Provide the (x, y) coordinate of the cell's center where the given text is located.  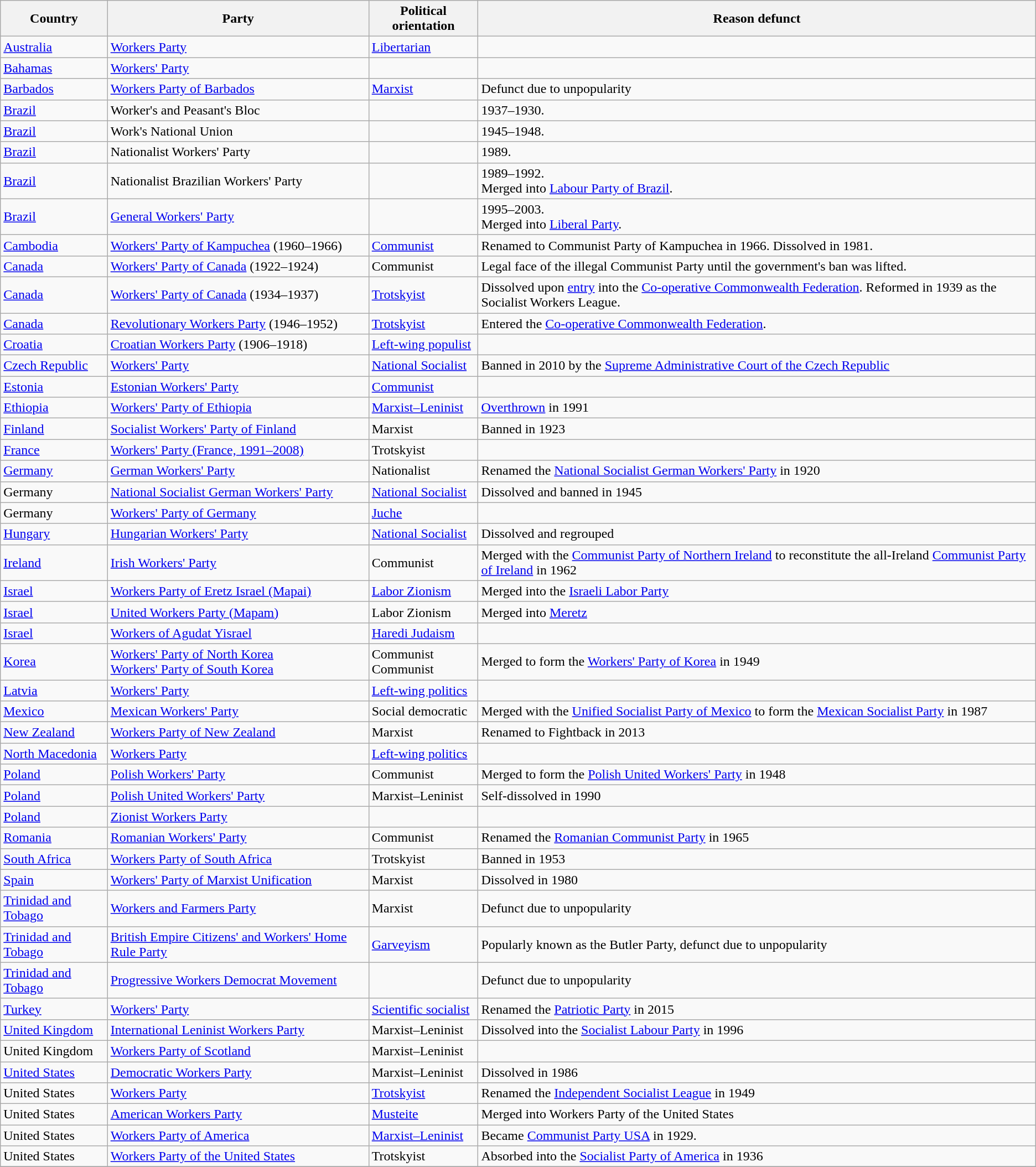
Social democratic (423, 712)
Nationalist (423, 471)
Revolutionary Workers Party (1946–1952) (238, 324)
1995–2003.Merged into Liberal Party. (757, 217)
Ethiopia (54, 408)
Became Communist Party USA in 1929. (757, 1135)
Work's National Union (238, 131)
Democratic Workers Party (238, 1072)
Mexican Workers' Party (238, 712)
Scientific socialist (423, 1009)
1945–1948. (757, 131)
CommunistCommunist (423, 662)
Merged with the Communist Party of Northern Ireland to reconstitute the all-Ireland Communist Party of Ireland in 1962 (757, 562)
Popularly known as the Butler Party, defunct due to unpopularity (757, 944)
Hungarian Workers' Party (238, 534)
Croatia (54, 345)
Country (54, 19)
Irish Workers' Party (238, 562)
Spain (54, 880)
Cambodia (54, 245)
Overthrown in 1991 (757, 408)
Bahamas (54, 68)
Workers' Party of Germany (238, 513)
Workers Party of South Africa (238, 859)
Renamed the Independent Socialist League in 1949 (757, 1093)
Workers' Party of Kampuchea (1960–1966) (238, 245)
United Workers Party (Mapam) (238, 612)
Hungary (54, 534)
Absorbed into the Socialist Party of America in 1936 (757, 1156)
Dissolved upon entry into the Co-operative Commonwealth Federation. Reformed in 1939 as the Socialist Workers League. (757, 294)
Romanian Workers' Party (238, 838)
Political orientation (423, 19)
Korea (54, 662)
National Socialist German Workers' Party (238, 492)
Merged to form the Workers' Party of Korea in 1949 (757, 662)
Merged into the Israeli Labor Party (757, 591)
Barbados (54, 89)
Banned in 1923 (757, 429)
Legal face of the illegal Communist Party until the government's ban was lifted. (757, 266)
Worker's and Peasant's Bloc (238, 110)
Estonian Workers' Party (238, 387)
Nationalist Workers' Party (238, 152)
Libertarian (423, 47)
Australia (54, 47)
British Empire Citizens' and Workers' Home Rule Party (238, 944)
Workers' Party of North KoreaWorkers' Party of South Korea (238, 662)
Croatian Workers Party (1906–1918) (238, 345)
Workers Party of New Zealand (238, 733)
Dissolved and regrouped (757, 534)
Merged into Meretz (757, 612)
Renamed the Romanian Communist Party in 1965 (757, 838)
1989–1992.Merged into Labour Party of Brazil. (757, 180)
Workers' Party (France, 1991–2008) (238, 450)
Entered the Co-operative Commonwealth Federation. (757, 324)
Reason defunct (757, 19)
Banned in 2010 by the Supreme Administrative Court of the Czech Republic (757, 366)
New Zealand (54, 733)
Left-wing populist (423, 345)
Renamed to Communist Party of Kampuchea in 1966. Dissolved in 1981. (757, 245)
Workers Party of Eretz Israel (Mapai) (238, 591)
Polish United Workers' Party (238, 796)
German Workers' Party (238, 471)
General Workers' Party (238, 217)
France (54, 450)
Workers Party of Barbados (238, 89)
Czech Republic (54, 366)
Polish Workers' Party (238, 775)
Musteite (423, 1114)
Workers Party of the United States (238, 1156)
Ireland (54, 562)
Juche (423, 513)
South Africa (54, 859)
Merged to form the Polish United Workers' Party in 1948 (757, 775)
Haredi Judaism (423, 633)
Workers of Agudat Yisrael (238, 633)
Banned in 1953 (757, 859)
Merged with the Unified Socialist Party of Mexico to form the Mexican Socialist Party in 1987 (757, 712)
International Leninist Workers Party (238, 1030)
Workers Party of America (238, 1135)
Zionist Workers Party (238, 817)
Estonia (54, 387)
Workers Party of Scotland (238, 1051)
Workers' Party of Ethiopia (238, 408)
Workers' Party of Canada (1922–1924) (238, 266)
Workers' Party of Canada (1934–1937) (238, 294)
Turkey (54, 1009)
Renamed the National Socialist German Workers' Party in 1920 (757, 471)
Merged into Workers Party of the United States (757, 1114)
Party (238, 19)
Dissolved in 1980 (757, 880)
North Macedonia (54, 754)
Renamed the Patriotic Party in 2015 (757, 1009)
Self-dissolved in 1990 (757, 796)
1937–1930. (757, 110)
Progressive Workers Democrat Movement (238, 981)
Dissolved and banned in 1945 (757, 492)
Dissolved into the Socialist Labour Party in 1996 (757, 1030)
Romania (54, 838)
Nationalist Brazilian Workers' Party (238, 180)
Socialist Workers' Party of Finland (238, 429)
Latvia (54, 690)
Garveyism (423, 944)
1989. (757, 152)
American Workers Party (238, 1114)
Finland (54, 429)
Workers and Farmers Party (238, 909)
Renamed to Fightback in 2013 (757, 733)
Mexico (54, 712)
Workers' Party of Marxist Unification (238, 880)
Dissolved in 1986 (757, 1072)
